From the cell containing the given text, extract its center point as [X, Y] coordinate. 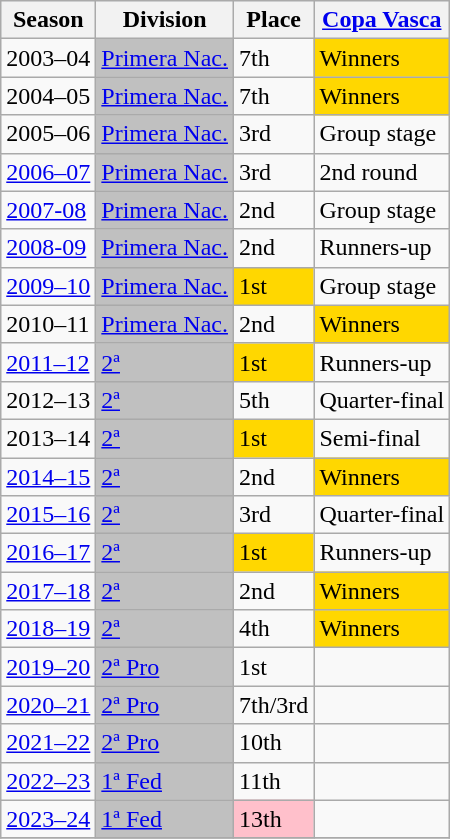
Copa Vasca [382, 20]
2nd round [382, 172]
4th [273, 629]
2019–20 [48, 667]
Semi-final [382, 438]
7th/3rd [273, 705]
2006–07 [48, 172]
2007-08 [48, 210]
2020–21 [48, 705]
2015–16 [48, 515]
2021–22 [48, 743]
2010–11 [48, 324]
2009–10 [48, 286]
2011–12 [48, 362]
2005–06 [48, 134]
Place [273, 20]
2017–18 [48, 591]
2013–14 [48, 438]
10th [273, 743]
2012–13 [48, 400]
2016–17 [48, 553]
11th [273, 781]
2018–19 [48, 629]
13th [273, 819]
2003–04 [48, 58]
2023–24 [48, 819]
Season [48, 20]
2014–15 [48, 477]
2022–23 [48, 781]
2008-09 [48, 248]
5th [273, 400]
2004–05 [48, 96]
Division [165, 20]
